Return [x, y] of the center of cell containing provided text 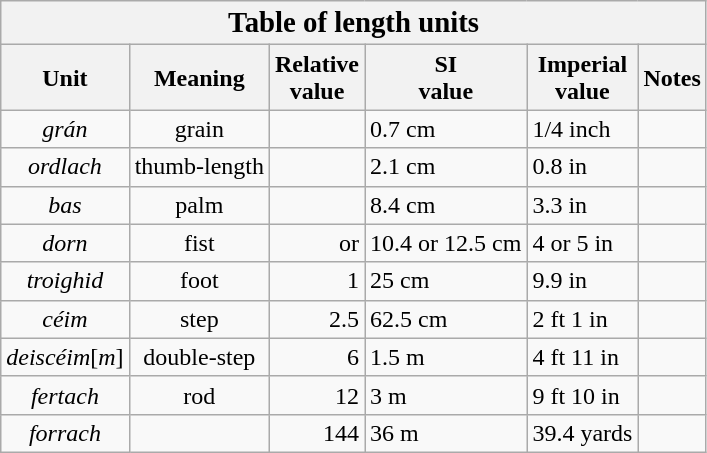
36 m [446, 433]
0.7 cm [446, 129]
9.9 in [582, 281]
62.5 cm [446, 319]
grán [65, 129]
9 ft 10 in [582, 395]
12 [318, 395]
4 ft 11 in [582, 357]
Unit [65, 78]
Table of length units [354, 23]
or [318, 243]
8.4 cm [446, 205]
thumb-length [199, 167]
Meaning [199, 78]
39.4 yards [582, 433]
3.3 in [582, 205]
1.5 m [446, 357]
0.8 in [582, 167]
2.1 cm [446, 167]
fist [199, 243]
forrach [65, 433]
1 [318, 281]
grain [199, 129]
step [199, 319]
2.5 [318, 319]
rod [199, 395]
ordlach [65, 167]
troighid [65, 281]
palm [199, 205]
3 m [446, 395]
6 [318, 357]
144 [318, 433]
4 or 5 in [582, 243]
Notes [672, 78]
SIvalue [446, 78]
Relativevalue [318, 78]
25 cm [446, 281]
1/4 inch [582, 129]
bas [65, 205]
céim [65, 319]
fertach [65, 395]
2 ft 1 in [582, 319]
Imperialvalue [582, 78]
foot [199, 281]
10.4 or 12.5 cm [446, 243]
dorn [65, 243]
double-step [199, 357]
deiscéim[m] [65, 357]
